Detect which cell encompasses the target text, then output its (x, y) center coordinate. 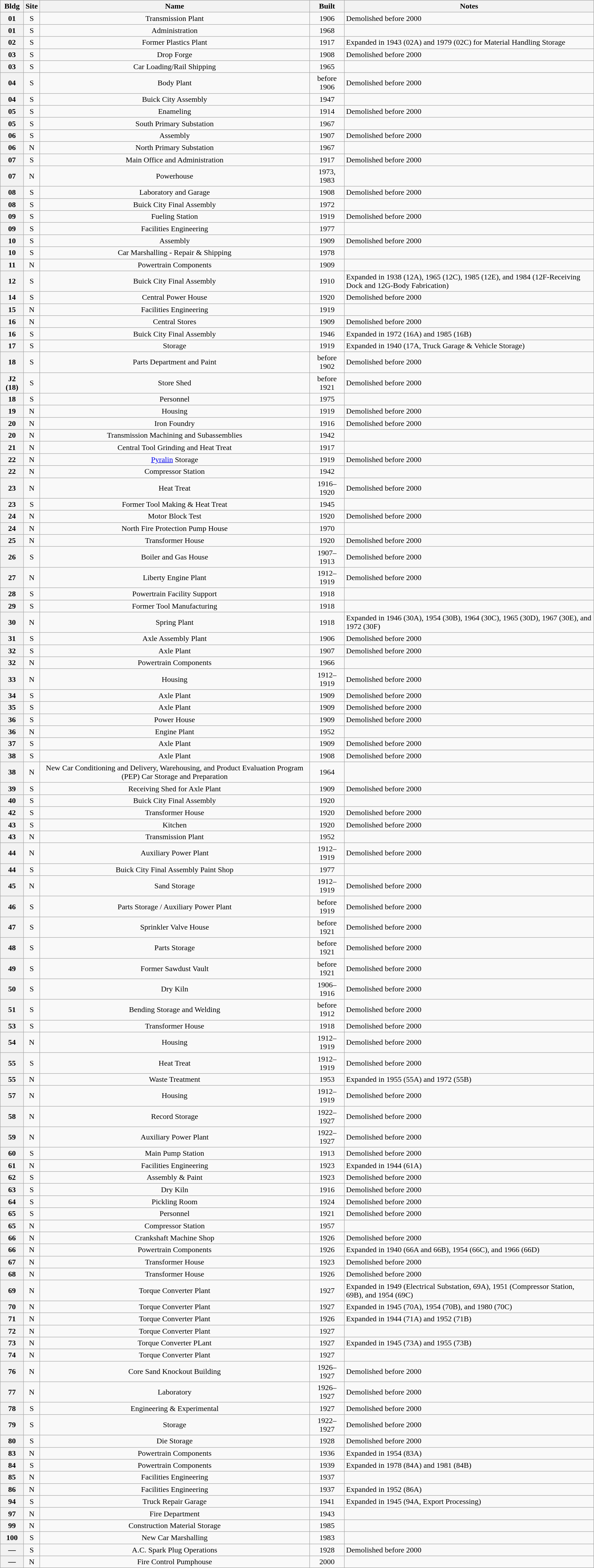
15 (12, 310)
1906–1916 (327, 989)
74 (12, 1355)
Expanded in 1945 (70A), 1954 (70B), and 1980 (70C) (469, 1307)
28 (12, 594)
100 (12, 1538)
84 (12, 1465)
Waste Treatment (175, 1079)
97 (12, 1513)
26 (12, 557)
31 (12, 639)
Bending Storage and Welding (175, 1010)
Core Sand Knockout Building (175, 1371)
1978 (327, 253)
61 (12, 1166)
64 (12, 1202)
94 (12, 1501)
1985 (327, 1526)
53 (12, 1026)
11 (12, 265)
69 (12, 1290)
Transmission Machining and Subassemblies (175, 435)
60 (12, 1153)
Expanded in 1972 (16A) and 1985 (16B) (469, 334)
Administration (175, 30)
39 (12, 788)
1921 (327, 1214)
1968 (327, 30)
Former Sawdust Vault (175, 969)
80 (12, 1441)
New Car Conditioning and Delivery, Warehousing, and Product Evaluation Program (PEP) Car Storage and Preparation (175, 772)
Spring Plant (175, 622)
Enameling (175, 111)
27 (12, 577)
Axle Assembly Plant (175, 639)
85 (12, 1477)
35 (12, 708)
57 (12, 1095)
1916–1920 (327, 488)
21 (12, 448)
45 (12, 886)
Former Tool Making & Heat Treat (175, 504)
South Primary Substation (175, 123)
Car Marshalling - Repair & Shipping (175, 253)
Body Plant (175, 83)
Expanded in 1944 (61A) (469, 1166)
1924 (327, 1202)
1973, 1983 (327, 176)
Main Office and Administration (175, 160)
Engine Plant (175, 732)
Engineering & Experimental (175, 1408)
1936 (327, 1453)
1939 (327, 1465)
25 (12, 540)
Expanded in 1954 (83A) (469, 1453)
Motor Block Test (175, 516)
Parts Storage (175, 948)
Expanded in 1943 (02A) and 1979 (02C) for Material Handling Storage (469, 42)
Assembly & Paint (175, 1178)
Site (32, 6)
47 (12, 927)
29 (12, 606)
1945 (327, 504)
Pyralin Storage (175, 460)
A.C. Spark Plug Operations (175, 1550)
50 (12, 989)
Drop Forge (175, 55)
1957 (327, 1226)
Central Power House (175, 297)
70 (12, 1307)
77 (12, 1392)
40 (12, 800)
83 (12, 1453)
Kitchen (175, 825)
Central Tool Grinding and Heat Treat (175, 448)
Expanded in 1945 (94A, Export Processing) (469, 1501)
before 1919 (327, 906)
1970 (327, 528)
71 (12, 1319)
02 (12, 42)
Parts Storage / Auxiliary Power Plant (175, 906)
1953 (327, 1079)
1947 (327, 99)
before 1912 (327, 1010)
78 (12, 1408)
Sprinkler Valve House (175, 927)
Iron Foundry (175, 423)
Receiving Shed for Axle Plant (175, 788)
Sand Storage (175, 886)
1964 (327, 772)
before 1902 (327, 362)
Expanded in 1938 (12A), 1965 (12C), 1985 (12E), and 1984 (12F-Receiving Dock and 12G-Body Fabrication) (469, 281)
19 (12, 411)
Store Shed (175, 382)
33 (12, 679)
Construction Material Storage (175, 1526)
Former Plastics Plant (175, 42)
Expanded in 1940 (17A, Truck Garage & Vehicle Storage) (469, 346)
63 (12, 1190)
Expanded in 1949 (Electrical Substation, 69A), 1951 (Compressor Station, 69B), and 1954 (69C) (469, 1290)
Bldg (12, 6)
Main Pump Station (175, 1153)
Laboratory (175, 1392)
Notes (469, 6)
73 (12, 1343)
67 (12, 1262)
Fueling Station (175, 217)
North Fire Protection Pump House (175, 528)
99 (12, 1526)
Fire Department (175, 1513)
Parts Department and Paint (175, 362)
Name (175, 6)
J2 (18) (12, 382)
59 (12, 1137)
Laboratory and Garage (175, 193)
Expanded in 1940 (66A and 66B), 1954 (66C), and 1966 (66D) (469, 1250)
1943 (327, 1513)
34 (12, 696)
Built (327, 6)
46 (12, 906)
Expanded in 1946 (30A), 1954 (30B), 1964 (30C), 1965 (30D), 1967 (30E), and 1972 (30F) (469, 622)
68 (12, 1274)
Former Tool Manufacturing (175, 606)
Powerhouse (175, 176)
Expanded in 1944 (71A) and 1952 (71B) (469, 1319)
Expanded in 1945 (73A) and 1955 (73B) (469, 1343)
Central Stores (175, 322)
86 (12, 1489)
2000 (327, 1562)
Truck Repair Garage (175, 1501)
Pickling Room (175, 1202)
76 (12, 1371)
1913 (327, 1153)
1972 (327, 205)
Record Storage (175, 1116)
30 (12, 622)
37 (12, 744)
62 (12, 1178)
Buick City Assembly (175, 99)
17 (12, 346)
Expanded in 1978 (84A) and 1981 (84B) (469, 1465)
New Car Marshalling (175, 1538)
Crankshaft Machine Shop (175, 1238)
51 (12, 1010)
before 1906 (327, 83)
Die Storage (175, 1441)
Boiler and Gas House (175, 557)
1966 (327, 663)
Expanded in 1952 (86A) (469, 1489)
79 (12, 1425)
Power House (175, 720)
Car Loading/Rail Shipping (175, 67)
Expanded in 1955 (55A) and 1972 (55B) (469, 1079)
1907–1913 (327, 557)
49 (12, 969)
Fire Control Pumphouse (175, 1562)
72 (12, 1331)
Buick City Final Assembly Paint Shop (175, 870)
1910 (327, 281)
1914 (327, 111)
48 (12, 948)
1965 (327, 67)
12 (12, 281)
North Primary Substation (175, 147)
1975 (327, 399)
Liberty Engine Plant (175, 577)
1946 (327, 334)
54 (12, 1042)
58 (12, 1116)
Powertrain Facility Support (175, 594)
1941 (327, 1501)
14 (12, 297)
Torque Converter PLant (175, 1343)
42 (12, 813)
1983 (327, 1538)
